Search for the cell housing the specified text and yield its (X, Y) center coordinate. 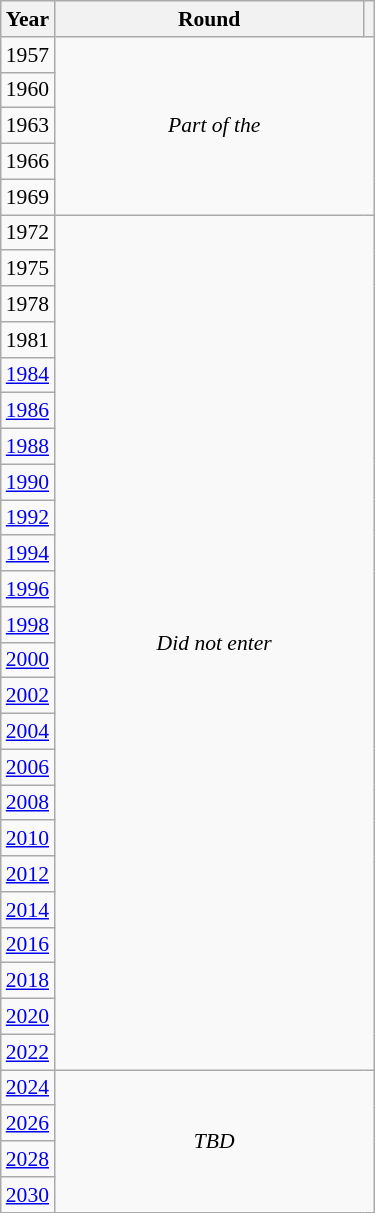
2010 (28, 839)
1998 (28, 625)
2016 (28, 945)
TBD (214, 1141)
1981 (28, 340)
2004 (28, 732)
1986 (28, 411)
2012 (28, 874)
2002 (28, 696)
1990 (28, 482)
1966 (28, 162)
2014 (28, 910)
1975 (28, 269)
2024 (28, 1088)
1969 (28, 197)
1994 (28, 554)
Part of the (214, 126)
1996 (28, 589)
2006 (28, 767)
2008 (28, 803)
2028 (28, 1159)
1963 (28, 126)
1957 (28, 55)
1984 (28, 375)
2026 (28, 1124)
Year (28, 19)
Round (209, 19)
2022 (28, 1052)
2018 (28, 981)
2020 (28, 1017)
1978 (28, 304)
2000 (28, 660)
2030 (28, 1195)
1992 (28, 518)
1960 (28, 90)
Did not enter (214, 642)
1972 (28, 233)
1988 (28, 447)
